Provide the [x, y] coordinate of the cell's center where the given text is located.  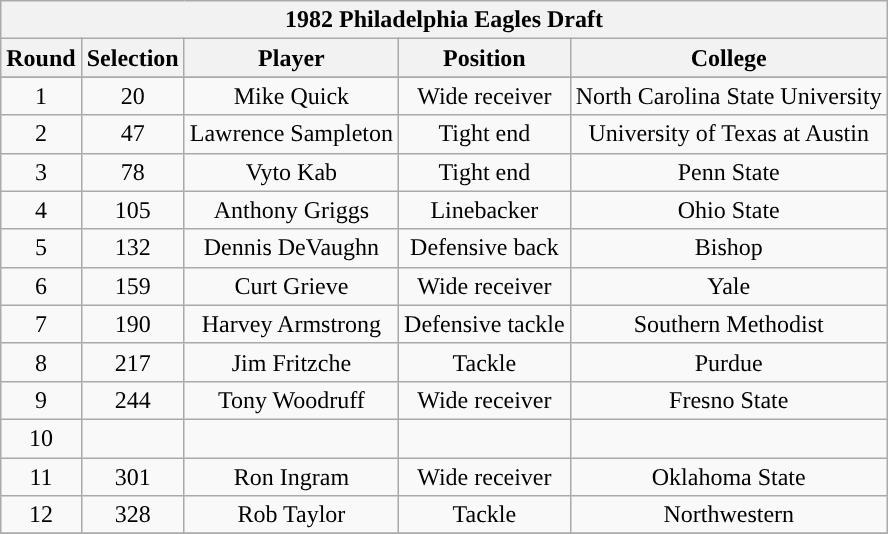
Lawrence Sampleton [291, 134]
Round [41, 58]
2 [41, 134]
Anthony Griggs [291, 210]
Tony Woodruff [291, 400]
Oklahoma State [728, 477]
1982 Philadelphia Eagles Draft [444, 20]
301 [132, 477]
105 [132, 210]
11 [41, 477]
20 [132, 96]
4 [41, 210]
Vyto Kab [291, 172]
Player [291, 58]
North Carolina State University [728, 96]
132 [132, 248]
Mike Quick [291, 96]
Penn State [728, 172]
1 [41, 96]
Bishop [728, 248]
190 [132, 324]
12 [41, 515]
5 [41, 248]
Selection [132, 58]
159 [132, 286]
8 [41, 362]
Harvey Armstrong [291, 324]
Purdue [728, 362]
Southern Methodist [728, 324]
10 [41, 438]
244 [132, 400]
78 [132, 172]
Yale [728, 286]
University of Texas at Austin [728, 134]
3 [41, 172]
Fresno State [728, 400]
Rob Taylor [291, 515]
7 [41, 324]
Position [485, 58]
9 [41, 400]
217 [132, 362]
47 [132, 134]
Jim Fritzche [291, 362]
Defensive tackle [485, 324]
Curt Grieve [291, 286]
Ron Ingram [291, 477]
6 [41, 286]
College [728, 58]
Defensive back [485, 248]
Dennis DeVaughn [291, 248]
Ohio State [728, 210]
328 [132, 515]
Linebacker [485, 210]
Northwestern [728, 515]
